Capture the cell that displays the provided text and extract its [X, Y] central coordinate. 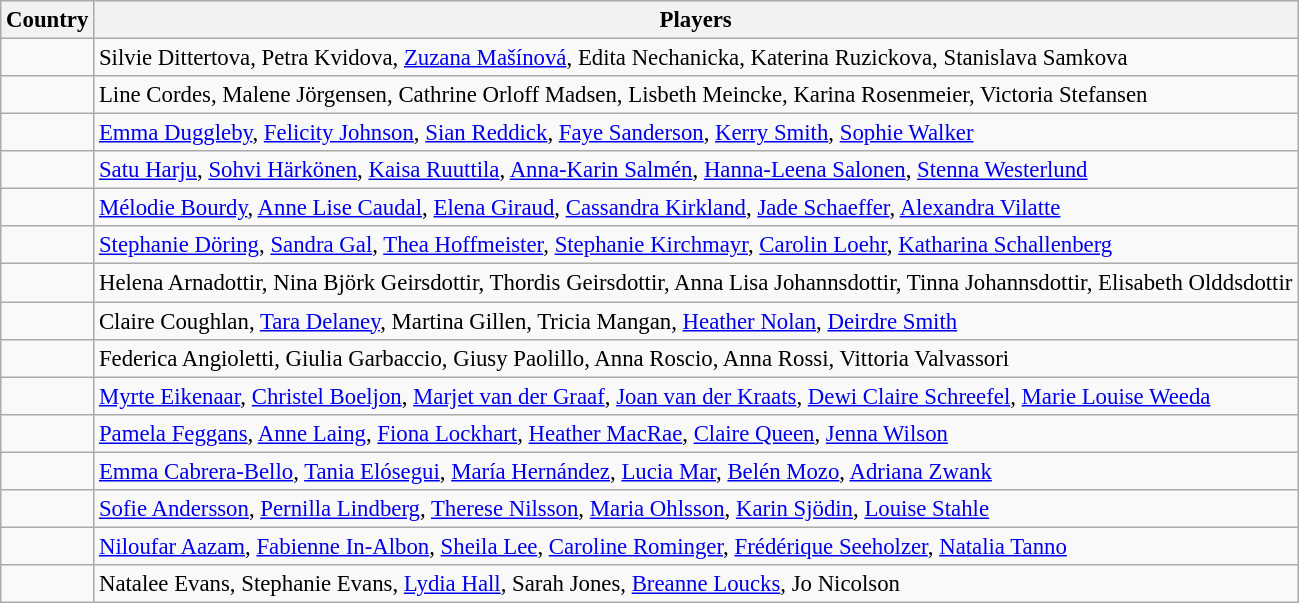
Satu Harju, Sohvi Härkönen, Kaisa Ruuttila, Anna-Karin Salmén, Hanna-Leena Salonen, Stenna Westerlund [696, 170]
Claire Coughlan, Tara Delaney, Martina Gillen, Tricia Mangan, Heather Nolan, Deirdre Smith [696, 321]
Helena Arnadottir, Nina Björk Geirsdottir, Thordis Geirsdottir, Anna Lisa Johannsdottir, Tinna Johannsdottir, Elisabeth Olddsdottir [696, 283]
Emma Duggleby, Felicity Johnson, Sian Reddick, Faye Sanderson, Kerry Smith, Sophie Walker [696, 133]
Myrte Eikenaar, Christel Boeljon, Marjet van der Graaf, Joan van der Kraats, Dewi Claire Schreefel, Marie Louise Weeda [696, 396]
Line Cordes, Malene Jörgensen, Cathrine Orloff Madsen, Lisbeth Meincke, Karina Rosenmeier, Victoria Stefansen [696, 95]
Players [696, 20]
Niloufar Aazam, Fabienne In-Albon, Sheila Lee, Caroline Rominger, Frédérique Seeholzer, Natalia Tanno [696, 546]
Country [48, 20]
Silvie Dittertova, Petra Kvidova, Zuzana Mašínová, Edita Nechanicka, Katerina Ruzickova, Stanislava Samkova [696, 58]
Federica Angioletti, Giulia Garbaccio, Giusy Paolillo, Anna Roscio, Anna Rossi, Vittoria Valvassori [696, 358]
Sofie Andersson, Pernilla Lindberg, Therese Nilsson, Maria Ohlsson, Karin Sjödin, Louise Stahle [696, 509]
Stephanie Döring, Sandra Gal, Thea Hoffmeister, Stephanie Kirchmayr, Carolin Loehr, Katharina Schallenberg [696, 245]
Pamela Feggans, Anne Laing, Fiona Lockhart, Heather MacRae, Claire Queen, Jenna Wilson [696, 433]
Mélodie Bourdy, Anne Lise Caudal, Elena Giraud, Cassandra Kirkland, Jade Schaeffer, Alexandra Vilatte [696, 208]
Natalee Evans, Stephanie Evans, Lydia Hall, Sarah Jones, Breanne Loucks, Jo Nicolson [696, 584]
Emma Cabrera-Bello, Tania Elósegui, María Hernández, Lucia Mar, Belén Mozo, Adriana Zwank [696, 471]
